Locate the cell with the specified text and output its [X, Y] center coordinate. 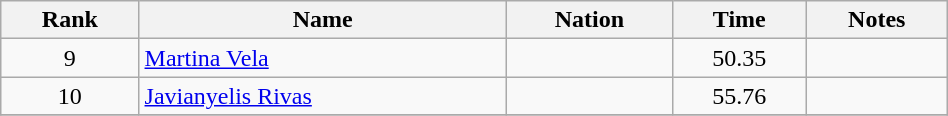
Martina Vela [323, 58]
50.35 [739, 58]
Notes [876, 20]
Nation [590, 20]
Name [323, 20]
Rank [70, 20]
10 [70, 96]
55.76 [739, 96]
9 [70, 58]
Javianyelis Rivas [323, 96]
Time [739, 20]
